Scan for the cell matching the given text and deliver its [X, Y] coordinate at center. 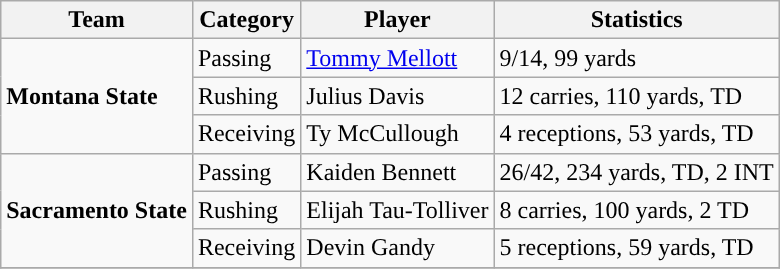
Ty McCullough [398, 134]
26/42, 234 yards, TD, 2 INT [636, 172]
Kaiden Bennett [398, 172]
4 receptions, 53 yards, TD [636, 134]
Player [398, 20]
Statistics [636, 20]
Julius Davis [398, 96]
Tommy Mellott [398, 58]
Montana State [97, 96]
Category [246, 20]
9/14, 99 yards [636, 58]
8 carries, 100 yards, 2 TD [636, 210]
Devin Gandy [398, 248]
Sacramento State [97, 210]
12 carries, 110 yards, TD [636, 96]
Elijah Tau-Tolliver [398, 210]
Team [97, 20]
5 receptions, 59 yards, TD [636, 248]
